From the cell containing the given text, extract its center point as (x, y) coordinate. 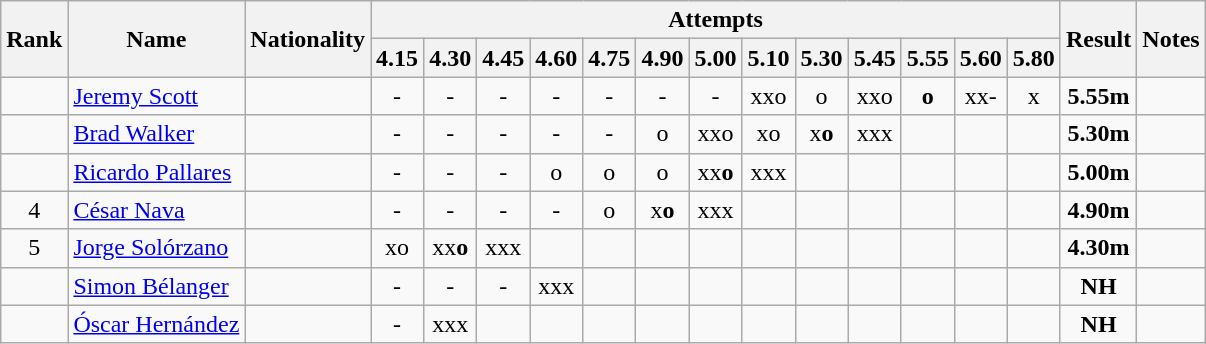
5.60 (980, 58)
4.45 (504, 58)
Rank (34, 39)
Brad Walker (156, 134)
Jorge Solórzano (156, 248)
5.00m (1098, 172)
4.30m (1098, 248)
5.10 (768, 58)
xx- (980, 96)
Notes (1171, 39)
Name (156, 39)
5.30 (822, 58)
4 (34, 210)
César Nava (156, 210)
4.90 (662, 58)
4.75 (610, 58)
Óscar Hernández (156, 324)
4.90m (1098, 210)
5.00 (716, 58)
Attempts (716, 20)
4.30 (450, 58)
x (1034, 96)
5 (34, 248)
5.30m (1098, 134)
5.55m (1098, 96)
Result (1098, 39)
5.80 (1034, 58)
Simon Bélanger (156, 286)
5.45 (874, 58)
Jeremy Scott (156, 96)
Nationality (308, 39)
Ricardo Pallares (156, 172)
4.15 (398, 58)
5.55 (928, 58)
4.60 (556, 58)
